From the cell containing the given text, extract its center point as (x, y) coordinate. 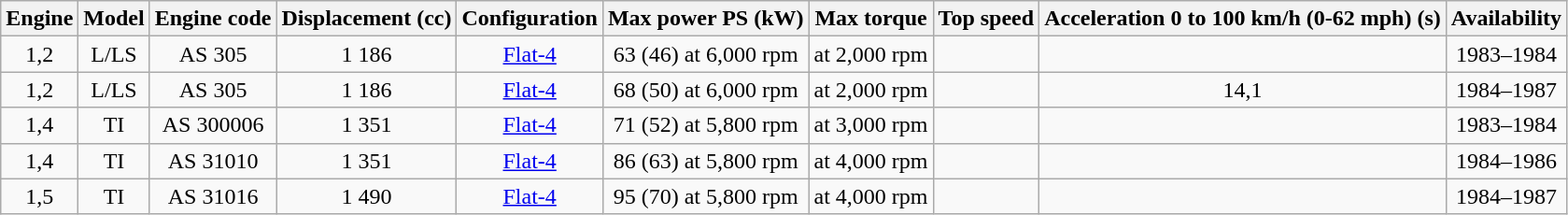
95 (70) at 5,800 rpm (706, 196)
AS 31010 (213, 161)
63 (46) at 6,000 rpm (706, 54)
Max torque (870, 19)
at 3,000 rpm (870, 125)
Configuration (530, 19)
71 (52) at 5,800 rpm (706, 125)
Engine code (213, 19)
68 (50) at 6,000 rpm (706, 90)
1 490 (366, 196)
AS 300006 (213, 125)
Engine (39, 19)
86 (63) at 5,800 rpm (706, 161)
Availability (1505, 19)
AS 31016 (213, 196)
Top speed (986, 19)
Acceleration 0 to 100 km/h (0-62 mph) (s) (1243, 19)
Max power PS (kW) (706, 19)
Model (114, 19)
14,1 (1243, 90)
Displacement (cc) (366, 19)
1,5 (39, 196)
1984–1986 (1505, 161)
